Capture the cell that displays the provided text and extract its [x, y] central coordinate. 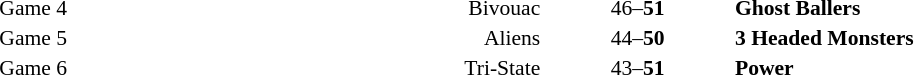
Aliens [306, 38]
44–50 [638, 38]
